Return (x, y) of the center of cell containing provided text 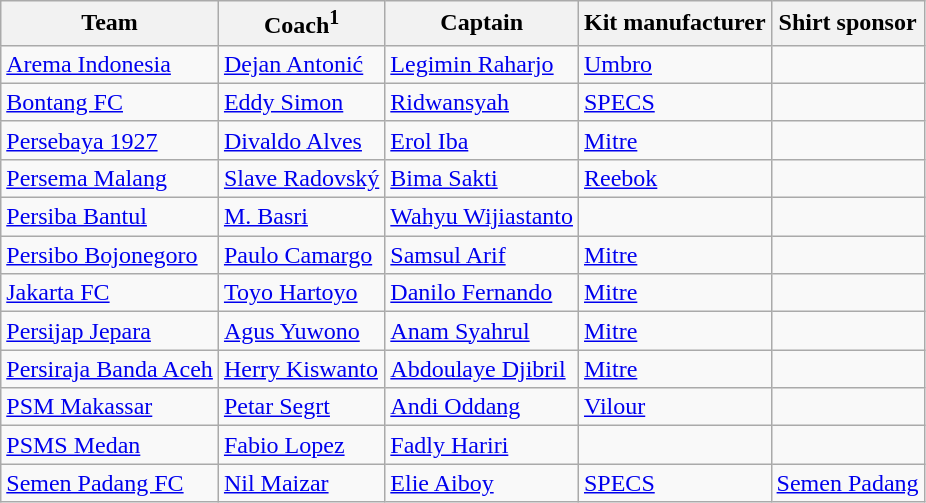
Reebok (674, 178)
Persiraja Banda Aceh (110, 369)
Legimin Raharjo (482, 64)
Petar Segrt (301, 407)
Vilour (674, 407)
Agus Yuwono (301, 331)
Persibo Bojonegoro (110, 255)
Bima Sakti (482, 178)
Persiba Bantul (110, 217)
Persijap Jepara (110, 331)
Andi Oddang (482, 407)
PSMS Medan (110, 445)
Kit manufacturer (674, 24)
M. Basri (301, 217)
Elie Aiboy (482, 483)
Samsul Arif (482, 255)
Persebaya 1927 (110, 140)
Eddy Simon (301, 102)
Fabio Lopez (301, 445)
Captain (482, 24)
Wahyu Wijiastanto (482, 217)
Toyo Hartoyo (301, 293)
Umbro (674, 64)
Semen Padang (848, 483)
Fadly Hariri (482, 445)
Anam Syahrul (482, 331)
PSM Makassar (110, 407)
Semen Padang FC (110, 483)
Coach1 (301, 24)
Bontang FC (110, 102)
Arema Indonesia (110, 64)
Dejan Antonić (301, 64)
Slave Radovský (301, 178)
Abdoulaye Djibril (482, 369)
Persema Malang (110, 178)
Nil Maizar (301, 483)
Paulo Camargo (301, 255)
Jakarta FC (110, 293)
Erol Iba (482, 140)
Team (110, 24)
Shirt sponsor (848, 24)
Divaldo Alves (301, 140)
Ridwansyah (482, 102)
Danilo Fernando (482, 293)
Herry Kiswanto (301, 369)
